Return the (x, y) coordinate for the center point of the cell that contains the specified text.  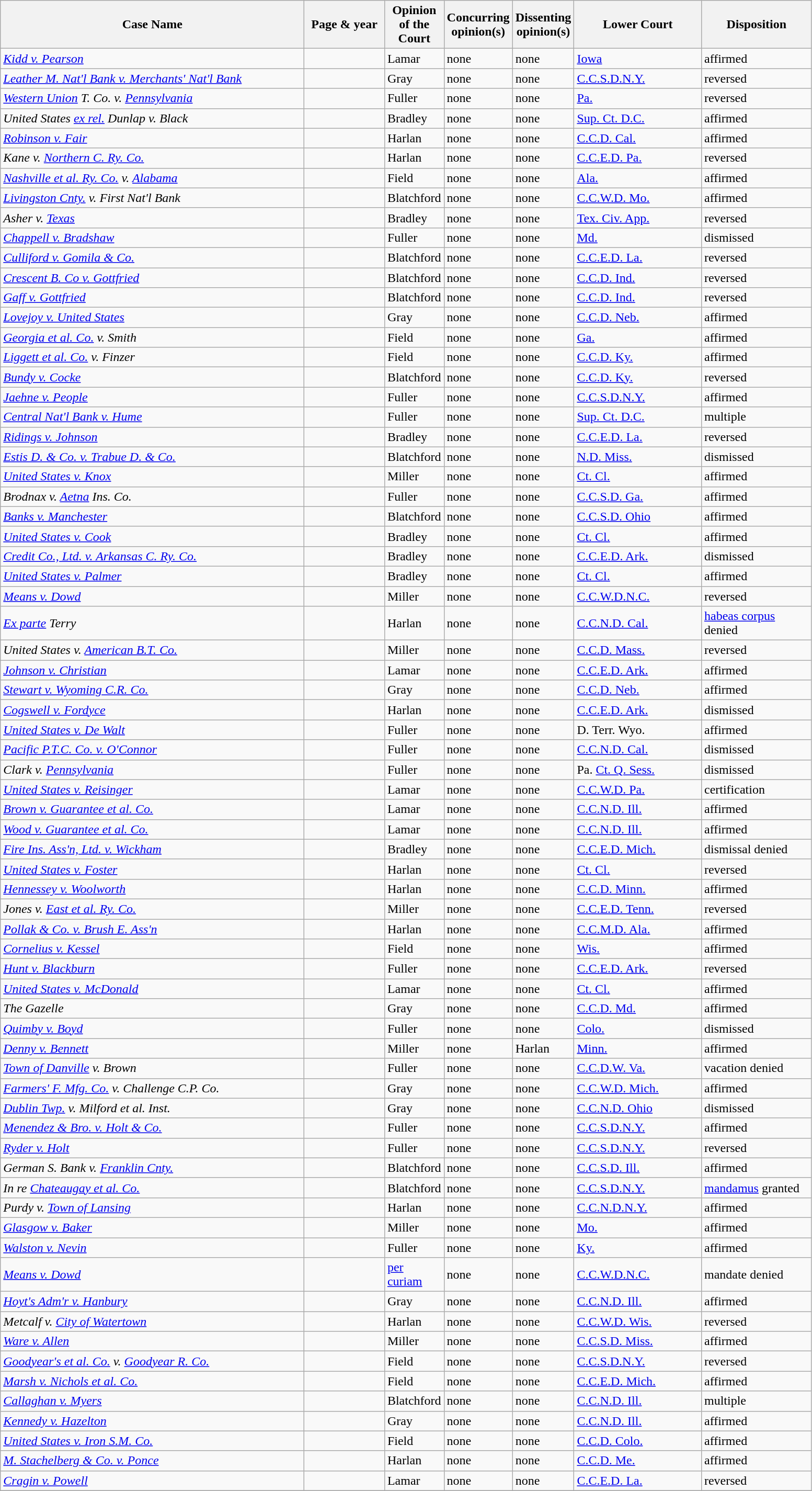
United States v. Iron S.M. Co. (153, 1441)
dismissal denied (756, 849)
United States ex rel. Dunlap v. Black (153, 118)
Brodnax v. Aetna Ins. Co. (153, 496)
Chappell v. Bradshaw (153, 238)
Banks v. Manchester (153, 516)
Farmers' F. Mfg. Co. v. Challenge C.P. Co. (153, 1088)
Pa. (638, 98)
C.C.D. Cal. (638, 138)
C.C.D.W. Va. (638, 1068)
The Gazelle (153, 1009)
Walston v. Nevin (153, 1248)
Dublin Twp. v. Milford et al. Inst. (153, 1108)
Pollak & Co. v. Brush E. Ass'n (153, 929)
Pacific P.T.C. Co. v. O'Connor (153, 750)
Ala. (638, 178)
D. Terr. Wyo. (638, 730)
Ryder v. Holt (153, 1148)
Western Union T. Co. v. Pennsylvania (153, 98)
Callaghan v. Myers (153, 1401)
Stewart v. Wyoming C.R. Co. (153, 690)
Minn. (638, 1048)
mandate denied (756, 1274)
C.C.E.D. Pa. (638, 158)
Denny v. Bennett (153, 1048)
C.C.S.D. Miss. (638, 1341)
United States v. Foster (153, 869)
United States v. American B.T. Co. (153, 650)
Hoyt's Adm'r v. Hanbury (153, 1302)
C.C.N.D.N.Y. (638, 1207)
C.C.D. Md. (638, 1009)
Purdy v. Town of Lansing (153, 1207)
Dissenting opinion(s) (543, 25)
Concurring opinion(s) (478, 25)
Johnson v. Christian (153, 670)
Georgia et al. Co. v. Smith (153, 337)
Livingston Cnty. v. First Nat'l Bank (153, 198)
C.C.M.D. Ala. (638, 929)
Wis. (638, 949)
Clark v. Pennsylvania (153, 770)
C.C.N.D. Ohio (638, 1108)
Culliford v. Gomila & Co. (153, 257)
habeas corpus denied (756, 624)
United States v. De Walt (153, 730)
C.C.W.D. Mo. (638, 198)
C.C.S.D. Ill. (638, 1168)
Kidd v. Pearson (153, 59)
Hunt v. Blackburn (153, 969)
Metcalf v. City of Watertown (153, 1321)
M. Stachelberg & Co. v. Ponce (153, 1461)
C.C.W.D. Wis. (638, 1321)
Ky. (638, 1248)
vacation denied (756, 1068)
Estis D. & Co. v. Trabue D. & Co. (153, 457)
C.C.W.D. Pa. (638, 789)
Cogswell v. Fordyce (153, 710)
Colo. (638, 1029)
C.C.D. Minn. (638, 889)
Pa. Ct. Q. Sess. (638, 770)
Jones v. East et al. Ry. Co. (153, 909)
Liggett et al. Co. v. Finzer (153, 357)
Cragin v. Powell (153, 1481)
Lovejoy v. United States (153, 318)
mandamus granted (756, 1188)
United States v. Palmer (153, 576)
Fire Ins. Ass'n, Ltd. v. Wickham (153, 849)
Asher v. Texas (153, 218)
Bundy v. Cocke (153, 377)
Case Name (153, 25)
Md. (638, 238)
Tex. Civ. App. (638, 218)
Jaehne v. People (153, 397)
Mo. (638, 1227)
Ridings v. Johnson (153, 437)
Robinson v. Fair (153, 138)
Quimby v. Boyd (153, 1029)
Glasgow v. Baker (153, 1227)
C.C.S.D. Ohio (638, 516)
United States v. McDonald (153, 989)
C.C.W.D. Mich. (638, 1088)
Wood v. Guarantee et al. Co. (153, 829)
In re Chateaugay et al. Co. (153, 1188)
Nashville et al. Ry. Co. v. Alabama (153, 178)
certification (756, 789)
Brown v. Guarantee et al. Co. (153, 809)
C.C.E.D. Tenn. (638, 909)
Central Nat'l Bank v. Hume (153, 417)
C.C.D. Colo. (638, 1441)
N.D. Miss. (638, 457)
German S. Bank v. Franklin Cnty. (153, 1168)
Credit Co., Ltd. v. Arkansas C. Ry. Co. (153, 556)
United States v. Cook (153, 536)
Leather M. Nat'l Bank v. Merchants' Nat'l Bank (153, 78)
C.C.D. Mass. (638, 650)
Iowa (638, 59)
Opinion of the Court (414, 25)
Ware v. Allen (153, 1341)
Disposition (756, 25)
Town of Danville v. Brown (153, 1068)
United States v. Knox (153, 477)
C.C.S.D. Ga. (638, 496)
Gaff v. Gottfried (153, 298)
Kane v. Northern C. Ry. Co. (153, 158)
Hennessey v. Woolworth (153, 889)
Menendez & Bro. v. Holt & Co. (153, 1128)
per curiam (414, 1274)
Marsh v. Nichols et al. Co. (153, 1381)
Ga. (638, 337)
Page & year (345, 25)
Kennedy v. Hazelton (153, 1421)
Ex parte Terry (153, 624)
Cornelius v. Kessel (153, 949)
Crescent B. Co v. Gottfried (153, 278)
C.C.D. Me. (638, 1461)
United States v. Reisinger (153, 789)
Lower Court (638, 25)
Goodyear's et al. Co. v. Goodyear R. Co. (153, 1361)
